Identify which cell holds the provided text, then report its [x, y] central coordinate. 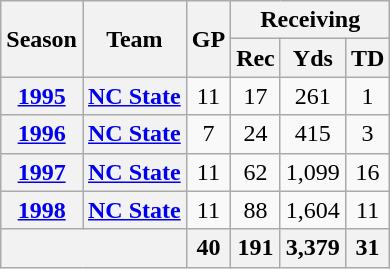
3 [367, 134]
1995 [42, 96]
261 [312, 96]
Team [134, 39]
1997 [42, 172]
31 [367, 248]
7 [208, 134]
16 [367, 172]
1 [367, 96]
17 [256, 96]
1996 [42, 134]
1,099 [312, 172]
62 [256, 172]
Yds [312, 58]
Receiving [310, 20]
Season [42, 39]
88 [256, 210]
1,604 [312, 210]
40 [208, 248]
Rec [256, 58]
24 [256, 134]
3,379 [312, 248]
GP [208, 39]
TD [367, 58]
191 [256, 248]
415 [312, 134]
1998 [42, 210]
